Return [X, Y] of the center of cell containing provided text 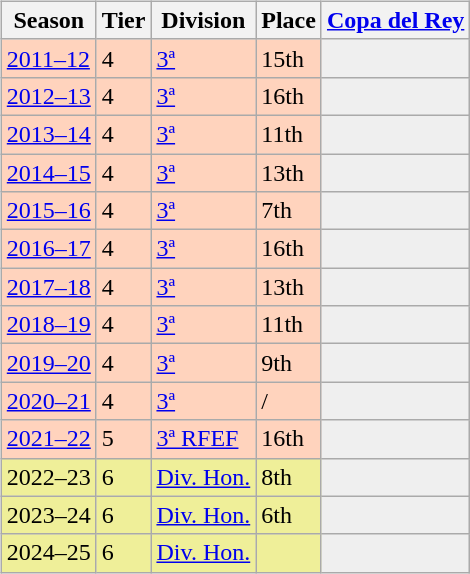
/ [289, 401]
2021–22 [48, 439]
Copa del Rey [395, 20]
2011–12 [48, 58]
2024–25 [48, 553]
Place [289, 20]
2012–13 [48, 96]
Division [204, 20]
2015–16 [48, 211]
2018–19 [48, 325]
8th [289, 477]
5 [124, 439]
7th [289, 211]
6th [289, 515]
2014–15 [48, 173]
15th [289, 58]
2013–14 [48, 134]
Season [48, 20]
2020–21 [48, 401]
2016–17 [48, 249]
Tier [124, 20]
2023–24 [48, 515]
2022–23 [48, 477]
2019–20 [48, 363]
3ª RFEF [204, 439]
2017–18 [48, 287]
9th [289, 363]
